Return the [x, y] coordinate for the center point of the cell that contains the specified text.  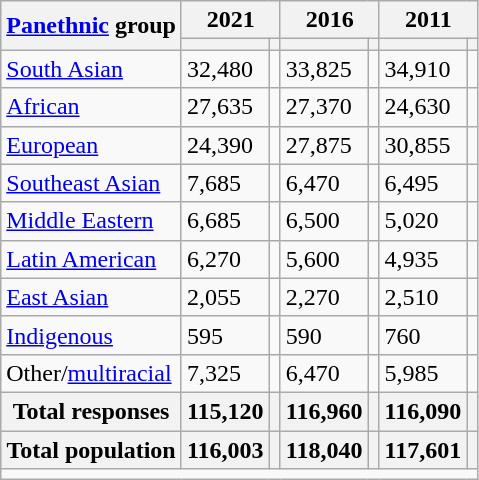
7,685 [225, 183]
590 [324, 335]
5,600 [324, 259]
2011 [428, 20]
32,480 [225, 69]
6,500 [324, 221]
6,270 [225, 259]
Indigenous [92, 335]
2,270 [324, 297]
115,120 [225, 411]
4,935 [423, 259]
116,090 [423, 411]
116,960 [324, 411]
7,325 [225, 373]
27,370 [324, 107]
34,910 [423, 69]
27,635 [225, 107]
5,985 [423, 373]
2016 [330, 20]
116,003 [225, 449]
5,020 [423, 221]
2,510 [423, 297]
33,825 [324, 69]
European [92, 145]
South Asian [92, 69]
Total responses [92, 411]
Latin American [92, 259]
118,040 [324, 449]
Panethnic group [92, 26]
6,495 [423, 183]
6,685 [225, 221]
30,855 [423, 145]
760 [423, 335]
2021 [230, 20]
24,390 [225, 145]
East Asian [92, 297]
Total population [92, 449]
117,601 [423, 449]
Middle Eastern [92, 221]
27,875 [324, 145]
24,630 [423, 107]
595 [225, 335]
Other/multiracial [92, 373]
African [92, 107]
2,055 [225, 297]
Southeast Asian [92, 183]
